Provide the [X, Y] coordinate of the cell's center where the given text is located.  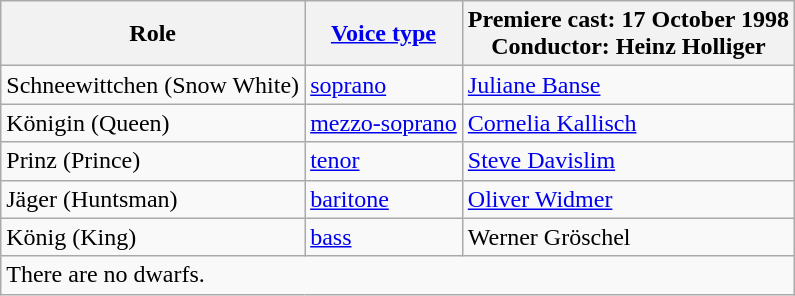
There are no dwarfs. [398, 275]
Prinz (Prince) [153, 161]
Juliane Banse [628, 85]
Schneewittchen (Snow White) [153, 85]
Königin (Queen) [153, 123]
soprano [384, 85]
Steve Davislim [628, 161]
Jäger (Huntsman) [153, 199]
Role [153, 34]
Voice type [384, 34]
Oliver Widmer [628, 199]
König (King) [153, 237]
bass [384, 237]
tenor [384, 161]
Werner Gröschel [628, 237]
Premiere cast: 17 October 1998Conductor: Heinz Holliger [628, 34]
mezzo-soprano [384, 123]
Cornelia Kallisch [628, 123]
baritone [384, 199]
